Identify which cell holds the provided text, then report its (X, Y) central coordinate. 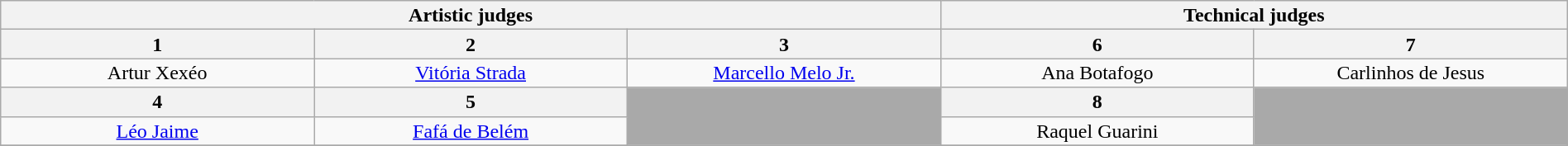
8 (1097, 102)
4 (157, 102)
Fafá de Belém (471, 130)
Carlinhos de Jesus (1411, 73)
2 (471, 45)
Raquel Guarini (1097, 130)
3 (784, 45)
Léo Jaime (157, 130)
7 (1411, 45)
Marcello Melo Jr. (784, 73)
Ana Botafogo (1097, 73)
Artur Xexéo (157, 73)
Artistic judges (471, 15)
Technical judges (1254, 15)
5 (471, 102)
1 (157, 45)
Vitória Strada (471, 73)
6 (1097, 45)
